Capture the cell that displays the provided text and extract its (X, Y) central coordinate. 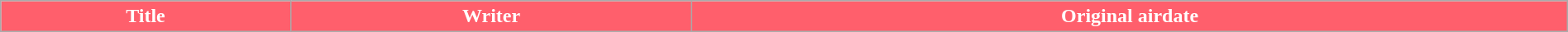
Original airdate (1130, 16)
Title (146, 16)
Writer (491, 16)
